Scan for the cell matching the given text and deliver its (X, Y) coordinate at center. 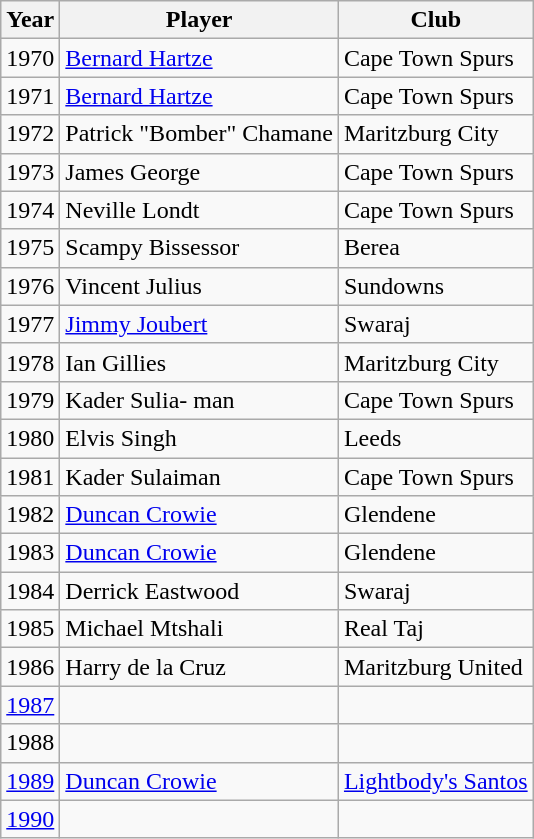
1972 (30, 134)
1987 (30, 705)
Club (436, 20)
Jimmy Joubert (200, 324)
1989 (30, 781)
1975 (30, 248)
Maritzburg United (436, 667)
1977 (30, 324)
Scampy Bissessor (200, 248)
1974 (30, 210)
1971 (30, 96)
1970 (30, 58)
1986 (30, 667)
Elvis Singh (200, 438)
1978 (30, 362)
1984 (30, 591)
Kader Sulia- man (200, 400)
1981 (30, 477)
1979 (30, 400)
1985 (30, 629)
Year (30, 20)
1988 (30, 743)
Patrick "Bomber" Chamane (200, 134)
Ian Gillies (200, 362)
Lightbody's Santos (436, 781)
Michael Mtshali (200, 629)
Vincent Julius (200, 286)
James George (200, 172)
Neville Londt (200, 210)
1982 (30, 515)
1976 (30, 286)
Leeds (436, 438)
Harry de la Cruz (200, 667)
Berea (436, 248)
Real Taj (436, 629)
1983 (30, 553)
Kader Sulaiman (200, 477)
Derrick Eastwood (200, 591)
Player (200, 20)
Sundowns (436, 286)
1990 (30, 819)
1973 (30, 172)
1980 (30, 438)
